Provide the (X, Y) coordinate of the cell's center where the given text is located.  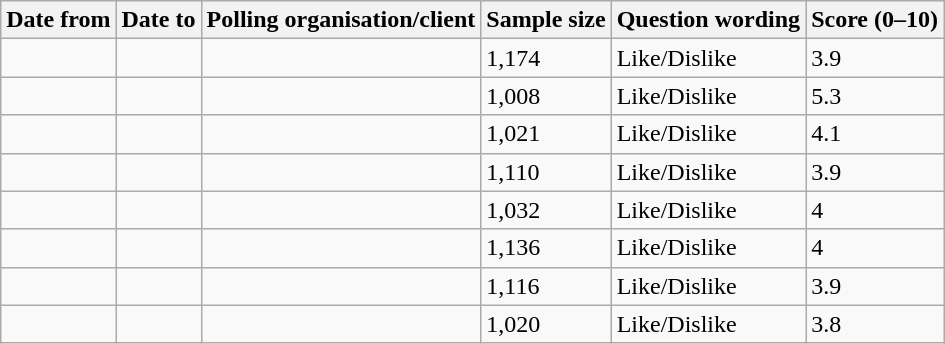
1,020 (546, 324)
1,032 (546, 210)
1,174 (546, 58)
Sample size (546, 20)
Score (0–10) (875, 20)
4.1 (875, 134)
Date to (158, 20)
Date from (58, 20)
1,110 (546, 172)
Polling organisation/client (341, 20)
1,116 (546, 286)
1,136 (546, 248)
1,021 (546, 134)
1,008 (546, 96)
3.8 (875, 324)
Question wording (708, 20)
5.3 (875, 96)
